Capture the cell that displays the provided text and extract its (x, y) central coordinate. 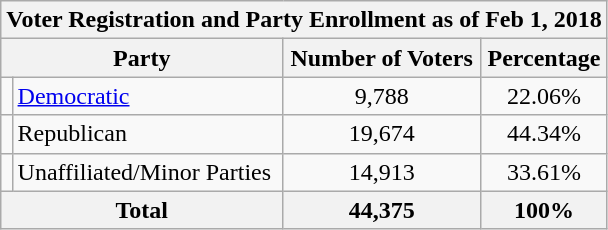
14,913 (382, 172)
Unaffiliated/Minor Parties (148, 172)
Number of Voters (382, 58)
33.61% (544, 172)
19,674 (382, 134)
Republican (148, 134)
22.06% (544, 96)
Party (142, 58)
Percentage (544, 58)
100% (544, 210)
Voter Registration and Party Enrollment as of Feb 1, 2018 (304, 20)
Democratic (148, 96)
9,788 (382, 96)
Total (142, 210)
44.34% (544, 134)
44,375 (382, 210)
